Pinpoint the cell where the given text exists, returning its (X, Y) midpoint coordinate. 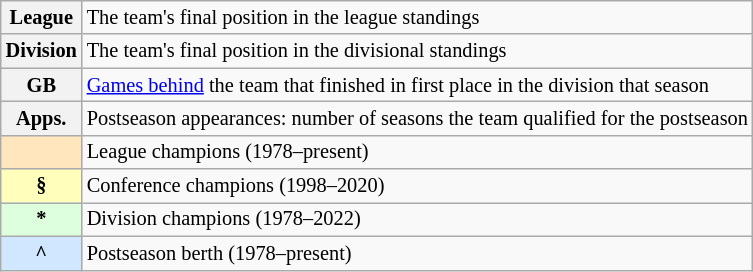
§ (42, 186)
GB (42, 85)
Apps. (42, 118)
League champions (1978–present) (418, 152)
Games behind the team that finished in first place in the division that season (418, 85)
^ (42, 253)
Postseason appearances: number of seasons the team qualified for the postseason (418, 118)
The team's final position in the league standings (418, 17)
* (42, 219)
The team's final position in the divisional standings (418, 51)
Conference champions (1998–2020) (418, 186)
Division champions (1978–2022) (418, 219)
League (42, 17)
Division (42, 51)
Postseason berth (1978–present) (418, 253)
